Provide the [X, Y] coordinate of the cell's center where the given text is located.  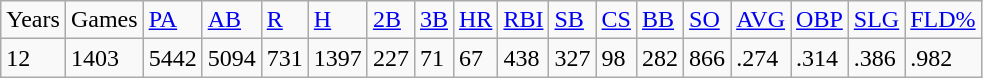
3B [434, 20]
.314 [820, 58]
67 [475, 58]
327 [572, 58]
.386 [876, 58]
FLD% [943, 20]
12 [34, 58]
AVG [761, 20]
OBP [820, 20]
438 [524, 58]
Games [104, 20]
H [338, 20]
PA [172, 20]
5442 [172, 58]
.274 [761, 58]
98 [616, 58]
227 [390, 58]
SLG [876, 20]
2B [390, 20]
Years [34, 20]
731 [284, 58]
1403 [104, 58]
BB [660, 20]
R [284, 20]
CS [616, 20]
5094 [232, 58]
.982 [943, 58]
AB [232, 20]
HR [475, 20]
SO [708, 20]
282 [660, 58]
RBI [524, 20]
1397 [338, 58]
SB [572, 20]
866 [708, 58]
71 [434, 58]
